Scan for the cell matching the given text and deliver its [X, Y] coordinate at center. 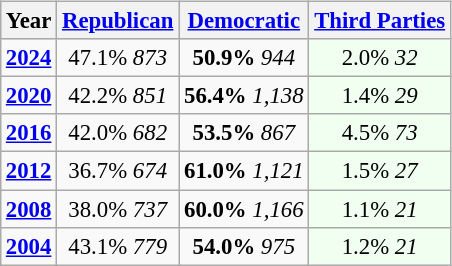
43.1% 779 [118, 246]
2008 [29, 209]
53.5% 867 [244, 133]
60.0% 1,166 [244, 209]
Republican [118, 21]
38.0% 737 [118, 209]
1.4% 29 [380, 96]
Third Parties [380, 21]
2020 [29, 96]
1.2% 21 [380, 246]
54.0% 975 [244, 246]
Democratic [244, 21]
42.0% 682 [118, 133]
50.9% 944 [244, 58]
47.1% 873 [118, 58]
2024 [29, 58]
56.4% 1,138 [244, 96]
1.5% 27 [380, 171]
4.5% 73 [380, 133]
1.1% 21 [380, 209]
42.2% 851 [118, 96]
2.0% 32 [380, 58]
2004 [29, 246]
61.0% 1,121 [244, 171]
2016 [29, 133]
2012 [29, 171]
36.7% 674 [118, 171]
Year [29, 21]
